Capture the cell that displays the provided text and extract its (X, Y) central coordinate. 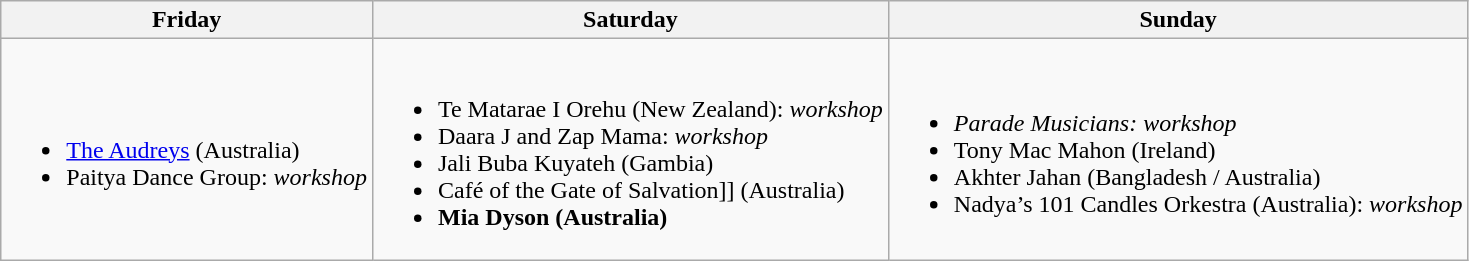
Parade Musicians: workshopTony Mac Mahon (Ireland)Akhter Jahan (Bangladesh / Australia)Nadya’s 101 Candles Orkestra (Australia): workshop (1178, 150)
The Audreys (Australia)Paitya Dance Group: workshop (187, 150)
Friday (187, 20)
Sunday (1178, 20)
Saturday (630, 20)
